Capture the cell that displays the provided text and extract its (x, y) central coordinate. 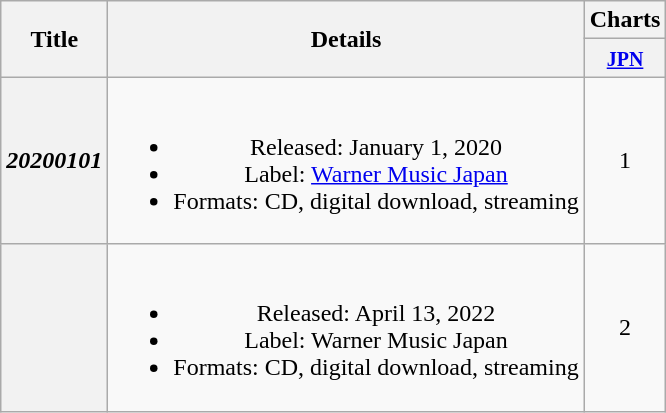
2 (625, 328)
Title (54, 39)
Charts (625, 20)
1 (625, 160)
20200101 (54, 160)
JPN (625, 58)
Details (346, 39)
Released: April 13, 2022Label: Warner Music JapanFormats: CD, digital download, streaming (346, 328)
Released: January 1, 2020Label: Warner Music JapanFormats: CD, digital download, streaming (346, 160)
